Identify which cell holds the provided text, then report its [x, y] central coordinate. 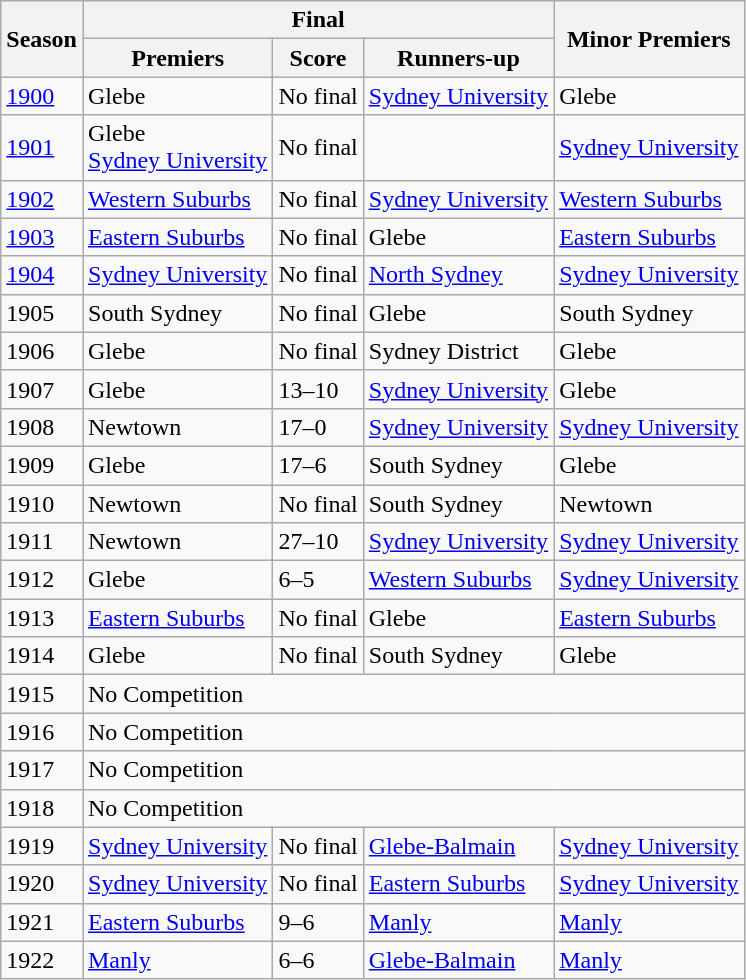
1907 [42, 389]
1914 [42, 656]
1905 [42, 313]
1901 [42, 148]
1906 [42, 351]
Runners-up [458, 58]
9–6 [318, 922]
Minor Premiers [649, 39]
17–6 [318, 465]
1909 [42, 465]
1917 [42, 770]
1911 [42, 542]
1902 [42, 199]
1908 [42, 427]
Sydney District [458, 351]
Glebe Sydney University [177, 148]
6–6 [318, 960]
North Sydney [458, 275]
1912 [42, 580]
Premiers [177, 58]
Score [318, 58]
27–10 [318, 542]
13–10 [318, 389]
6–5 [318, 580]
1916 [42, 732]
1904 [42, 275]
1903 [42, 237]
1910 [42, 503]
1913 [42, 618]
1920 [42, 884]
Final [318, 20]
1921 [42, 922]
1919 [42, 846]
1918 [42, 808]
1922 [42, 960]
Season [42, 39]
1900 [42, 96]
17–0 [318, 427]
1915 [42, 694]
